Extract the [x, y] coordinate from the center of the cell holding the provided text.  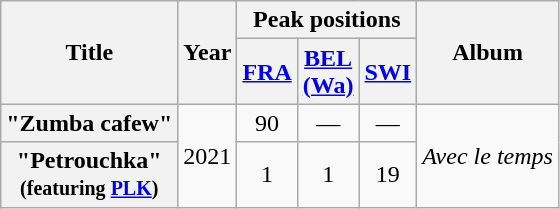
Album [488, 52]
Avec le temps [488, 156]
"Petrouchka"(featuring PLK) [90, 174]
19 [388, 174]
Title [90, 52]
Peak positions [327, 20]
BEL (Wa) [328, 72]
FRA [267, 72]
90 [267, 123]
Year [208, 52]
"Zumba cafew" [90, 123]
SWI [388, 72]
2021 [208, 156]
